Output the (x, y) coordinate of the center of the cell containing the given text.  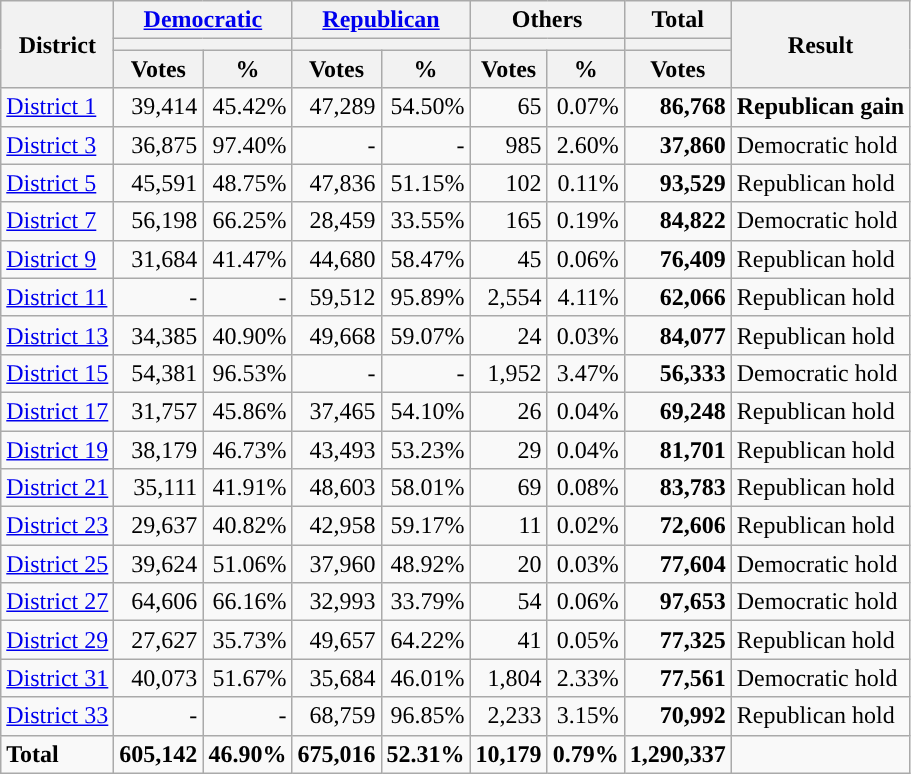
76,409 (678, 259)
4.11% (586, 297)
95.89% (426, 297)
39,414 (158, 107)
48,603 (336, 488)
69 (508, 488)
32,993 (336, 602)
2.33% (586, 678)
48.75% (248, 183)
Republican (381, 20)
31,684 (158, 259)
84,077 (678, 335)
45.86% (248, 411)
40.82% (248, 526)
66.25% (248, 221)
37,465 (336, 411)
605,142 (158, 754)
0.07% (586, 107)
District 5 (58, 183)
56,198 (158, 221)
83,783 (678, 488)
45,591 (158, 183)
2,554 (508, 297)
27,627 (158, 640)
84,822 (678, 221)
54 (508, 602)
20 (508, 564)
Democratic (203, 20)
33.79% (426, 602)
47,836 (336, 183)
40.90% (248, 335)
District 33 (58, 716)
48.92% (426, 564)
69,248 (678, 411)
675,016 (336, 754)
51.67% (248, 678)
10,179 (508, 754)
District 25 (58, 564)
1,290,337 (678, 754)
24 (508, 335)
77,604 (678, 564)
37,860 (678, 145)
0.05% (586, 640)
77,561 (678, 678)
45.42% (248, 107)
58.47% (426, 259)
Republican gain (820, 107)
0.19% (586, 221)
34,385 (158, 335)
59.17% (426, 526)
165 (508, 221)
35,111 (158, 488)
54.10% (426, 411)
42,958 (336, 526)
31,757 (158, 411)
77,325 (678, 640)
41 (508, 640)
Others (547, 20)
102 (508, 183)
45 (508, 259)
2.60% (586, 145)
66.16% (248, 602)
0.79% (586, 754)
97,653 (678, 602)
District 31 (58, 678)
0.11% (586, 183)
68,759 (336, 716)
District 21 (58, 488)
985 (508, 145)
54.50% (426, 107)
District 7 (58, 221)
3.47% (586, 373)
1,804 (508, 678)
28,459 (336, 221)
52.31% (426, 754)
40,073 (158, 678)
District 19 (58, 449)
38,179 (158, 449)
41.91% (248, 488)
26 (508, 411)
43,493 (336, 449)
District (58, 44)
86,768 (678, 107)
65 (508, 107)
District 1 (58, 107)
54,381 (158, 373)
2,233 (508, 716)
49,668 (336, 335)
37,960 (336, 564)
41.47% (248, 259)
District 29 (58, 640)
46.90% (248, 754)
72,606 (678, 526)
District 3 (58, 145)
70,992 (678, 716)
97.40% (248, 145)
35.73% (248, 640)
District 11 (58, 297)
96.53% (248, 373)
29,637 (158, 526)
64.22% (426, 640)
29 (508, 449)
51.06% (248, 564)
35,684 (336, 678)
51.15% (426, 183)
1,952 (508, 373)
59.07% (426, 335)
62,066 (678, 297)
53.23% (426, 449)
District 23 (58, 526)
49,657 (336, 640)
11 (508, 526)
33.55% (426, 221)
District 27 (58, 602)
District 13 (58, 335)
46.73% (248, 449)
44,680 (336, 259)
58.01% (426, 488)
46.01% (426, 678)
59,512 (336, 297)
64,606 (158, 602)
Result (820, 44)
3.15% (586, 716)
District 17 (58, 411)
93,529 (678, 183)
0.02% (586, 526)
96.85% (426, 716)
81,701 (678, 449)
District 9 (58, 259)
56,333 (678, 373)
39,624 (158, 564)
36,875 (158, 145)
0.08% (586, 488)
District 15 (58, 373)
47,289 (336, 107)
